From the cell containing the given text, extract its center point as (x, y) coordinate. 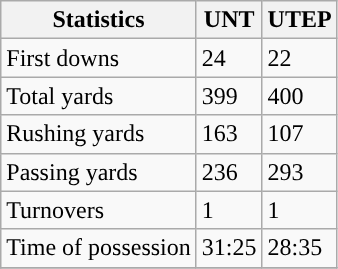
Turnovers (99, 210)
293 (300, 172)
236 (229, 172)
Time of possession (99, 248)
UTEP (300, 20)
UNT (229, 20)
22 (300, 58)
24 (229, 58)
399 (229, 96)
163 (229, 134)
107 (300, 134)
Passing yards (99, 172)
31:25 (229, 248)
400 (300, 96)
Statistics (99, 20)
First downs (99, 58)
28:35 (300, 248)
Total yards (99, 96)
Rushing yards (99, 134)
